Determine the [X, Y] coordinate at the center of the cell enclosing the given text.  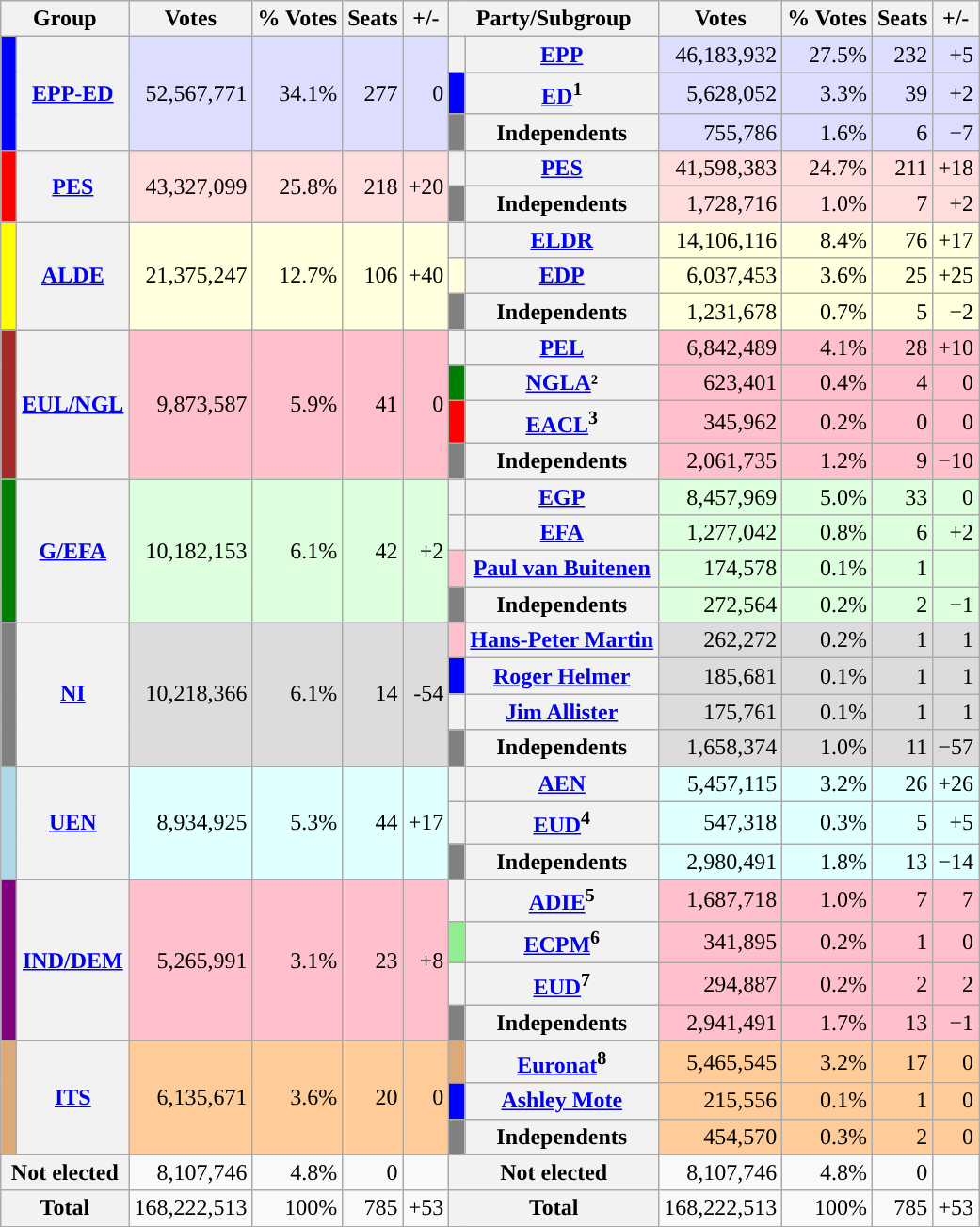
3.1% [297, 961]
ADIE5 [562, 900]
17 [902, 1062]
AEN [562, 783]
8,934,925 [190, 823]
623,401 [721, 383]
1,728,716 [721, 204]
211 [902, 168]
21,375,247 [190, 276]
0.4% [827, 383]
ECPM6 [562, 942]
NI [73, 694]
2,941,491 [721, 1023]
9 [902, 460]
5,457,115 [721, 783]
27.5% [827, 55]
EUD4 [562, 823]
1,231,678 [721, 312]
EFA [562, 533]
10,218,366 [190, 694]
EPP-ED [73, 94]
Jim Allister [562, 712]
0.8% [827, 533]
345,962 [721, 422]
3.3% [827, 94]
44 [373, 823]
Euronat8 [562, 1062]
294,887 [721, 985]
8,457,969 [721, 497]
25 [902, 276]
1.7% [827, 1023]
41 [373, 405]
39 [902, 94]
9,873,587 [190, 405]
ITS [73, 1098]
−10 [956, 460]
41,598,383 [721, 168]
2,980,491 [721, 862]
Hans-Peter Martin [562, 640]
175,761 [721, 712]
0.7% [827, 312]
277 [373, 94]
341,895 [721, 942]
4.1% [827, 347]
8.4% [827, 240]
262,272 [721, 640]
12.7% [297, 276]
EDP [562, 276]
23 [373, 961]
EACL3 [562, 422]
14 [373, 694]
5.9% [297, 405]
Party/Subgroup [554, 19]
218 [373, 186]
76 [902, 240]
5,465,545 [721, 1062]
EGP [562, 497]
EUD7 [562, 985]
46,183,932 [721, 55]
232 [902, 55]
42 [373, 551]
NGLA² [562, 383]
10,182,153 [190, 551]
1,687,718 [721, 900]
215,556 [721, 1101]
Ashley Mote [562, 1101]
6,842,489 [721, 347]
Group [65, 19]
24.7% [827, 168]
5.0% [827, 497]
4 [902, 383]
-54 [426, 694]
PEL [562, 347]
755,786 [721, 132]
174,578 [721, 569]
−7 [956, 132]
11 [902, 748]
+8 [426, 961]
52,567,771 [190, 94]
−57 [956, 748]
5,628,052 [721, 94]
5.3% [297, 823]
1.6% [827, 132]
ALDE [73, 276]
6,037,453 [721, 276]
+20 [426, 186]
IND/DEM [73, 961]
106 [373, 276]
26 [902, 783]
272,564 [721, 605]
25.8% [297, 186]
+10 [956, 347]
EUL/NGL [73, 405]
28 [902, 347]
+25 [956, 276]
20 [373, 1098]
185,681 [721, 676]
2,061,735 [721, 460]
547,318 [721, 823]
+18 [956, 168]
ELDR [562, 240]
+26 [956, 783]
Paul van Buitenen [562, 569]
34.1% [297, 94]
EPP [562, 55]
43,327,099 [190, 186]
1.8% [827, 862]
6,135,671 [190, 1098]
G/EFA [73, 551]
+40 [426, 276]
−14 [956, 862]
14,106,116 [721, 240]
ED1 [562, 94]
Roger Helmer [562, 676]
1.2% [827, 460]
5,265,991 [190, 961]
454,570 [721, 1137]
1,277,042 [721, 533]
1,658,374 [721, 748]
33 [902, 497]
−2 [956, 312]
UEN [73, 823]
